Find where the given text appears and provide that cell's center as (x, y) coordinate. 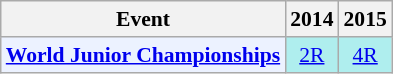
World Junior Championships (143, 55)
2015 (366, 19)
Event (143, 19)
2014 (312, 19)
4R (366, 55)
2R (312, 55)
